Capture the cell that displays the provided text and extract its (X, Y) central coordinate. 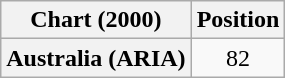
Australia (ARIA) (96, 58)
Position (238, 20)
Chart (2000) (96, 20)
82 (238, 58)
